Capture the cell that displays the provided text and extract its [x, y] central coordinate. 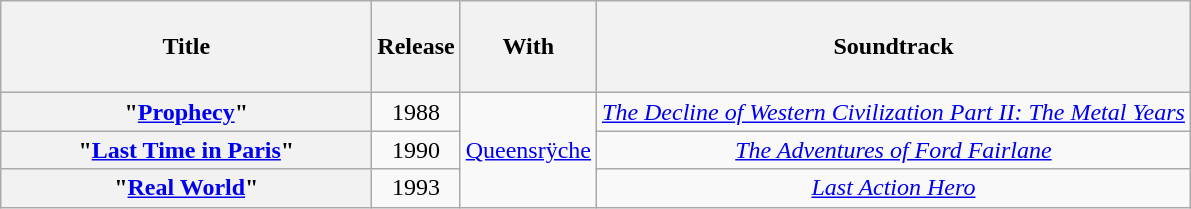
Soundtrack [894, 47]
"Prophecy" [186, 112]
Title [186, 47]
"Last Time in Paris" [186, 150]
Queensrÿche [528, 150]
With [528, 47]
Release [416, 47]
The Decline of Western Civilization Part II: The Metal Years [894, 112]
"Real World" [186, 188]
The Adventures of Ford Fairlane [894, 150]
1990 [416, 150]
1993 [416, 188]
1988 [416, 112]
Last Action Hero [894, 188]
